Extract the (x, y) coordinate from the center of the cell holding the provided text.  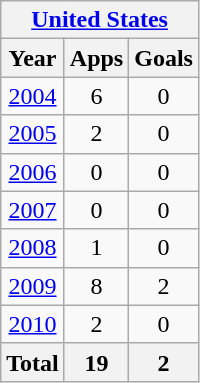
2008 (33, 248)
19 (96, 362)
6 (96, 96)
2006 (33, 172)
Year (33, 58)
2007 (33, 210)
8 (96, 286)
Total (33, 362)
Apps (96, 58)
United States (100, 20)
1 (96, 248)
2009 (33, 286)
2010 (33, 324)
Goals (164, 58)
2005 (33, 134)
2004 (33, 96)
